Search for the cell housing the specified text and yield its (x, y) center coordinate. 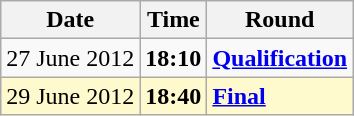
29 June 2012 (70, 96)
Time (174, 20)
Date (70, 20)
18:40 (174, 96)
27 June 2012 (70, 58)
Qualification (280, 58)
Final (280, 96)
Round (280, 20)
18:10 (174, 58)
